Locate the cell with the specified text and output its [x, y] center coordinate. 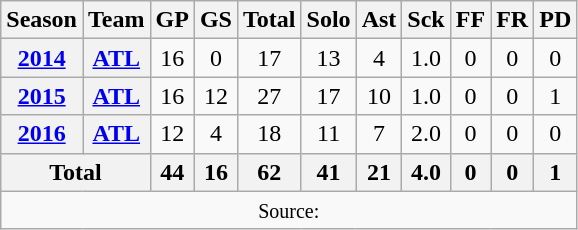
62 [269, 172]
13 [328, 58]
GP [172, 20]
FR [512, 20]
FF [470, 20]
7 [379, 134]
2.0 [426, 134]
Season [42, 20]
4.0 [426, 172]
2016 [42, 134]
GS [216, 20]
2014 [42, 58]
2015 [42, 96]
Source: [289, 210]
Ast [379, 20]
18 [269, 134]
Solo [328, 20]
11 [328, 134]
Sck [426, 20]
PD [556, 20]
27 [269, 96]
41 [328, 172]
10 [379, 96]
Team [116, 20]
21 [379, 172]
44 [172, 172]
